For the text-containing cell, return its midpoint in (x, y) coordinate format. 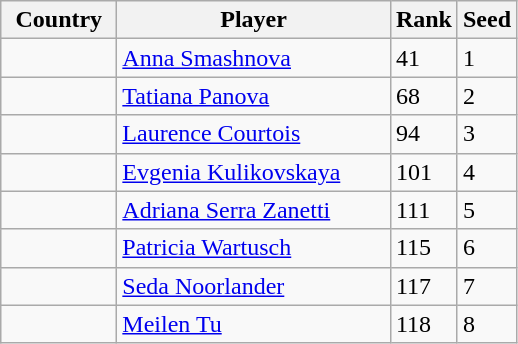
7 (486, 286)
111 (424, 210)
Seed (486, 20)
Meilen Tu (254, 324)
94 (424, 134)
Evgenia Kulikovskaya (254, 172)
8 (486, 324)
2 (486, 96)
Laurence Courtois (254, 134)
117 (424, 286)
118 (424, 324)
6 (486, 248)
Seda Noorlander (254, 286)
41 (424, 58)
Country (59, 20)
1 (486, 58)
68 (424, 96)
5 (486, 210)
Player (254, 20)
Patricia Wartusch (254, 248)
4 (486, 172)
101 (424, 172)
Anna Smashnova (254, 58)
Adriana Serra Zanetti (254, 210)
115 (424, 248)
Tatiana Panova (254, 96)
3 (486, 134)
Rank (424, 20)
